Return [x, y] of the center of cell containing provided text 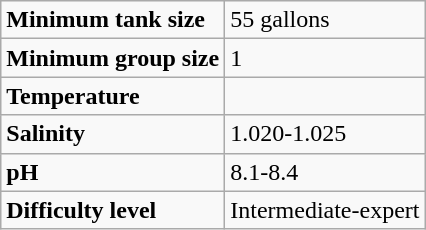
55 gallons [325, 20]
1.020-1.025 [325, 134]
1 [325, 58]
Intermediate-expert [325, 210]
pH [113, 172]
Minimum group size [113, 58]
Difficulty level [113, 210]
Salinity [113, 134]
8.1-8.4 [325, 172]
Temperature [113, 96]
Minimum tank size [113, 20]
